Detect which cell encompasses the target text, then output its (X, Y) center coordinate. 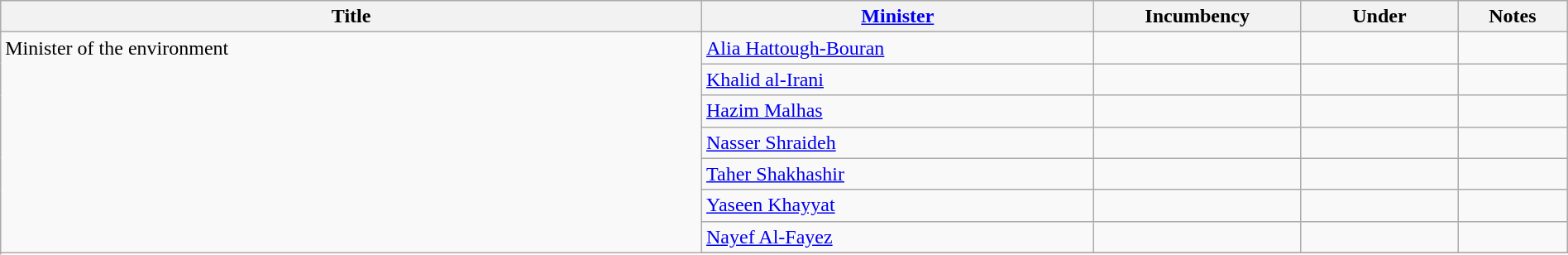
Under (1379, 17)
Hazim Malhas (898, 111)
Incumbency (1198, 17)
Minister (898, 17)
Alia Hattough-Bouran (898, 48)
Yaseen Khayyat (898, 205)
Title (351, 17)
Nayef Al-Fayez (898, 237)
Taher Shakhashir (898, 174)
Khalid al-Irani (898, 79)
Notes (1513, 17)
Minister of the environment (351, 142)
Nasser Shraideh (898, 142)
